From the cell containing the given text, extract its center point as [X, Y] coordinate. 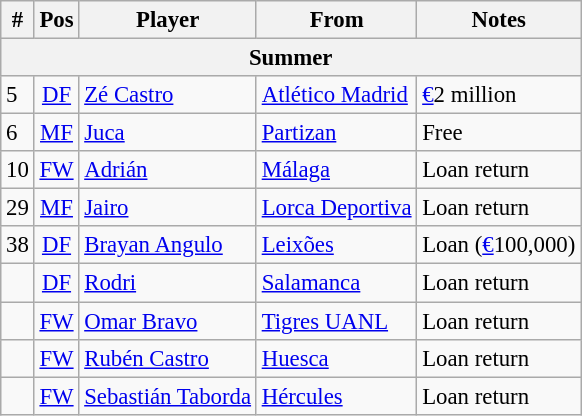
Player [168, 20]
Free [499, 133]
Tigres UANL [336, 321]
Partizan [336, 133]
5 [18, 95]
Leixões [336, 245]
6 [18, 133]
Adrián [168, 170]
€2 million [499, 95]
Loan (€100,000) [499, 245]
Atlético Madrid [336, 95]
From [336, 20]
Huesca [336, 358]
Salamanca [336, 283]
Sebastián Taborda [168, 396]
Juca [168, 133]
Jairo [168, 208]
29 [18, 208]
38 [18, 245]
Hércules [336, 396]
# [18, 20]
Omar Bravo [168, 321]
10 [18, 170]
Zé Castro [168, 95]
Pos [56, 20]
Notes [499, 20]
Rodri [168, 283]
Lorca Deportiva [336, 208]
Rubén Castro [168, 358]
Summer [291, 58]
Brayan Angulo [168, 245]
Málaga [336, 170]
